Determine the (x, y) coordinate at the center of the cell enclosing the given text.  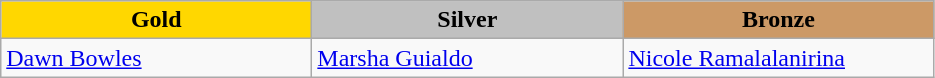
Dawn Bowles (156, 58)
Nicole Ramalalanirina (778, 58)
Marsha Guialdo (468, 58)
Silver (468, 20)
Gold (156, 20)
Bronze (778, 20)
